For the text-containing cell, return its midpoint in [X, Y] coordinate format. 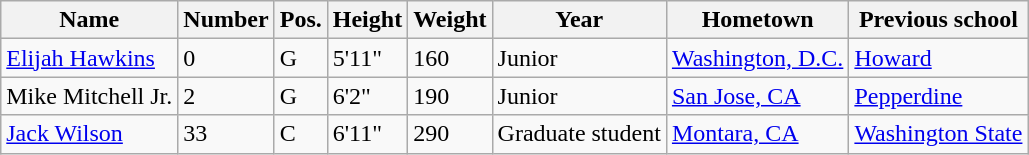
33 [226, 134]
190 [450, 96]
C [300, 134]
Pepperdine [938, 96]
Height [367, 20]
Washington, D.C. [757, 58]
Previous school [938, 20]
Howard [938, 58]
Elijah Hawkins [90, 58]
Graduate student [579, 134]
5'11" [367, 58]
Washington State [938, 134]
Year [579, 20]
290 [450, 134]
6'2" [367, 96]
Montara, CA [757, 134]
160 [450, 58]
0 [226, 58]
Mike Mitchell Jr. [90, 96]
Jack Wilson [90, 134]
Weight [450, 20]
Name [90, 20]
Hometown [757, 20]
San Jose, CA [757, 96]
Pos. [300, 20]
2 [226, 96]
Number [226, 20]
6'11" [367, 134]
